Return [x, y] of the center of cell containing provided text 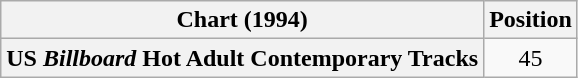
US Billboard Hot Adult Contemporary Tracks [242, 58]
45 [531, 58]
Position [531, 20]
Chart (1994) [242, 20]
